Return [X, Y] of the center of cell containing provided text 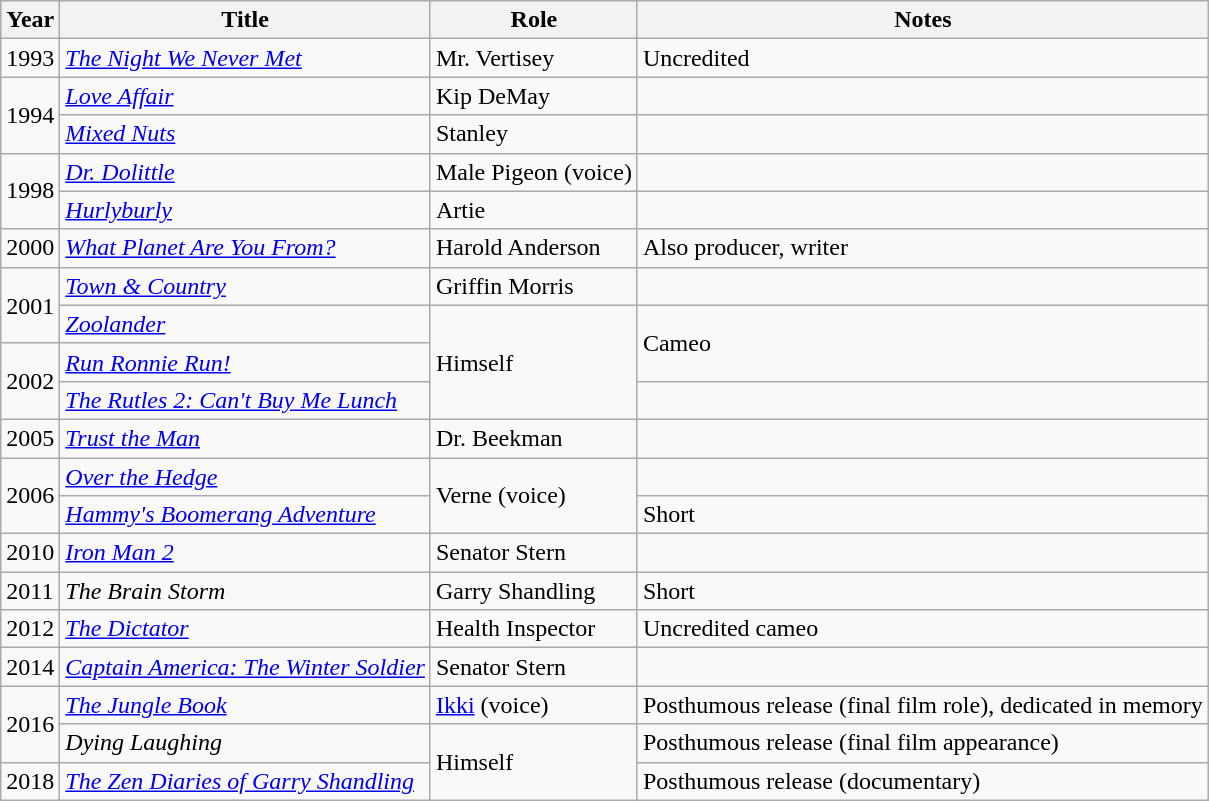
Verne (voice) [534, 496]
Garry Shandling [534, 591]
Male Pigeon (voice) [534, 172]
Cameo [922, 343]
2002 [30, 381]
Dr. Dolittle [246, 172]
Uncredited cameo [922, 629]
2012 [30, 629]
Also producer, writer [922, 248]
Kip DeMay [534, 96]
Harold Anderson [534, 248]
2006 [30, 496]
Captain America: The Winter Soldier [246, 667]
2010 [30, 553]
Iron Man 2 [246, 553]
The Rutles 2: Can't Buy Me Lunch [246, 400]
Trust the Man [246, 438]
The Night We Never Met [246, 58]
Uncredited [922, 58]
Run Ronnie Run! [246, 362]
Hurlyburly [246, 210]
Hammy's Boomerang Adventure [246, 515]
The Dictator [246, 629]
Role [534, 20]
Health Inspector [534, 629]
2001 [30, 305]
The Jungle Book [246, 705]
2014 [30, 667]
Posthumous release (final film appearance) [922, 743]
Zoolander [246, 324]
Over the Hedge [246, 477]
Notes [922, 20]
1994 [30, 115]
Stanley [534, 134]
Dying Laughing [246, 743]
2018 [30, 781]
2005 [30, 438]
What Planet Are You From? [246, 248]
Town & Country [246, 286]
Mixed Nuts [246, 134]
2011 [30, 591]
Ikki (voice) [534, 705]
The Zen Diaries of Garry Shandling [246, 781]
Posthumous release (documentary) [922, 781]
2000 [30, 248]
Title [246, 20]
Mr. Vertisey [534, 58]
1993 [30, 58]
Love Affair [246, 96]
Year [30, 20]
1998 [30, 191]
Artie [534, 210]
2016 [30, 724]
Dr. Beekman [534, 438]
Posthumous release (final film role), dedicated in memory [922, 705]
Griffin Morris [534, 286]
The Brain Storm [246, 591]
